Return (X, Y) of the center of cell containing provided text 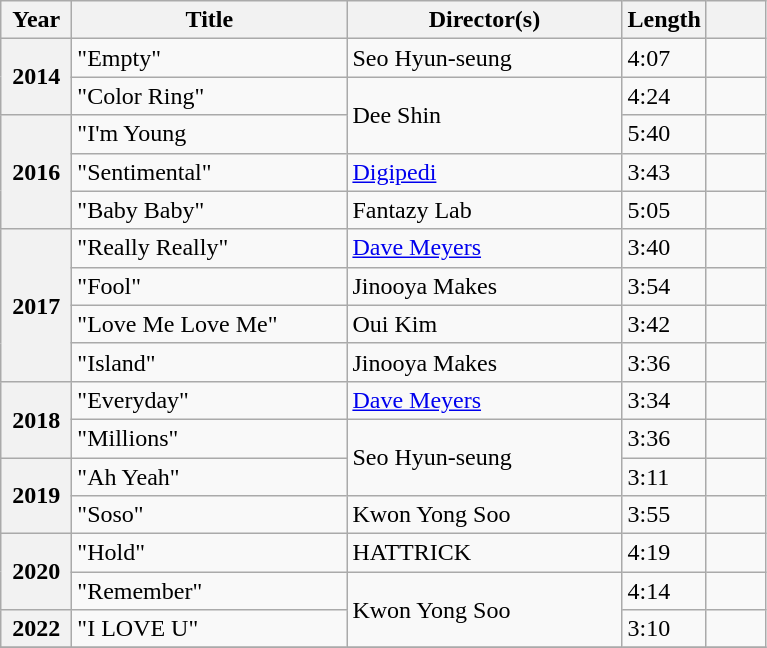
"Really Really" (210, 248)
"Hold" (210, 553)
Digipedi (484, 172)
2018 (36, 419)
4:19 (664, 553)
3:10 (664, 629)
"Fool" (210, 286)
"Island" (210, 362)
3:11 (664, 477)
"Love Me Love Me" (210, 324)
2017 (36, 305)
3:34 (664, 400)
"I LOVE U" (210, 629)
4:14 (664, 591)
5:40 (664, 134)
Year (36, 20)
3:40 (664, 248)
Dee Shin (484, 115)
Length (664, 20)
2014 (36, 77)
2020 (36, 572)
3:55 (664, 515)
"Soso" (210, 515)
"Empty" (210, 58)
3:42 (664, 324)
"Baby Baby" (210, 210)
Fantazy Lab (484, 210)
3:43 (664, 172)
"Ah Yeah" (210, 477)
Title (210, 20)
4:24 (664, 96)
2022 (36, 629)
3:54 (664, 286)
"Sentimental" (210, 172)
Oui Kim (484, 324)
"Remember" (210, 591)
"Millions" (210, 438)
Director(s) (484, 20)
4:07 (664, 58)
2016 (36, 172)
"Everyday" (210, 400)
2019 (36, 496)
"I'm Young (210, 134)
"Color Ring" (210, 96)
5:05 (664, 210)
HATTRICK (484, 553)
